Pinpoint the cell where the given text exists, returning its (x, y) midpoint coordinate. 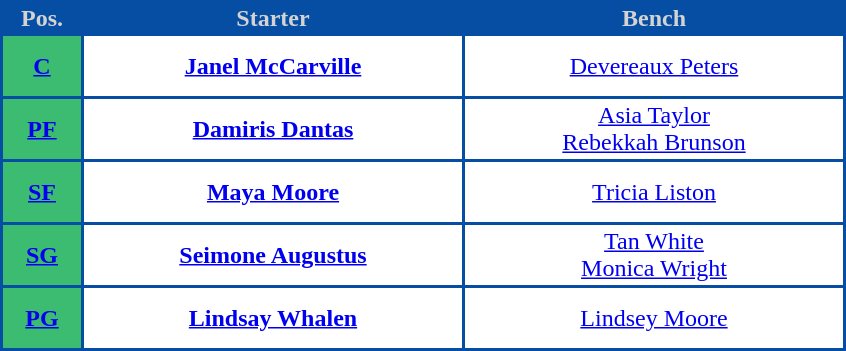
Janel McCarville (273, 66)
Starter (273, 18)
SG (42, 255)
Lindsey Moore (654, 318)
Maya Moore (273, 192)
Tan WhiteMonica Wright (654, 255)
SF (42, 192)
Lindsay Whalen (273, 318)
Bench (654, 18)
Pos. (42, 18)
Asia TaylorRebekkah Brunson (654, 129)
Seimone Augustus (273, 255)
PF (42, 129)
Damiris Dantas (273, 129)
Devereaux Peters (654, 66)
Tricia Liston (654, 192)
C (42, 66)
PG (42, 318)
